Return (x, y) of the center of cell containing provided text 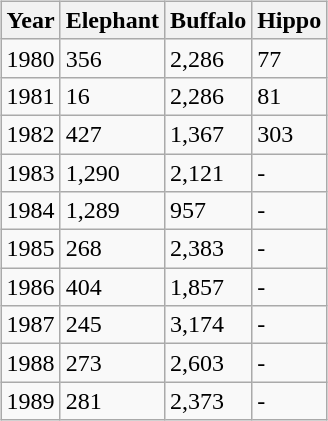
273 (112, 363)
81 (290, 96)
1,367 (208, 134)
Buffalo (208, 20)
1982 (30, 134)
1985 (30, 249)
3,174 (208, 325)
1987 (30, 325)
Year (30, 20)
268 (112, 249)
281 (112, 401)
1,857 (208, 287)
1989 (30, 401)
404 (112, 287)
1980 (30, 58)
1,290 (112, 173)
2,383 (208, 249)
77 (290, 58)
356 (112, 58)
245 (112, 325)
2,603 (208, 363)
303 (290, 134)
2,373 (208, 401)
16 (112, 96)
1988 (30, 363)
1983 (30, 173)
1,289 (112, 211)
427 (112, 134)
1981 (30, 96)
2,121 (208, 173)
1984 (30, 211)
1986 (30, 287)
Hippo (290, 20)
Elephant (112, 20)
957 (208, 211)
